Extract the (X, Y) coordinate from the center of the cell holding the provided text.  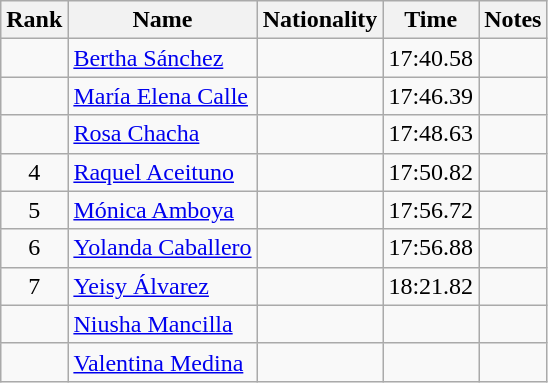
Yolanda Caballero (162, 248)
Valentina Medina (162, 362)
Rosa Chacha (162, 134)
17:40.58 (431, 58)
5 (34, 210)
Time (431, 20)
17:48.63 (431, 134)
17:56.88 (431, 248)
Bertha Sánchez (162, 58)
6 (34, 248)
Name (162, 20)
Niusha Mancilla (162, 324)
Raquel Aceituno (162, 172)
17:50.82 (431, 172)
Notes (513, 20)
17:46.39 (431, 96)
18:21.82 (431, 286)
Yeisy Álvarez (162, 286)
7 (34, 286)
María Elena Calle (162, 96)
Nationality (320, 20)
4 (34, 172)
Mónica Amboya (162, 210)
17:56.72 (431, 210)
Rank (34, 20)
